Output the (x, y) coordinate of the center of the cell containing the given text.  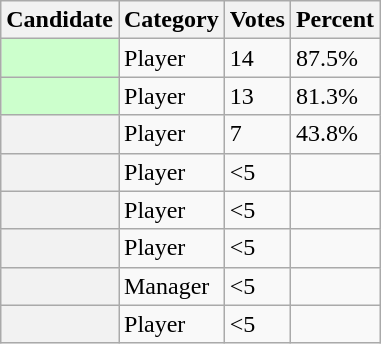
43.8% (334, 134)
7 (257, 134)
Votes (257, 20)
13 (257, 96)
Percent (334, 20)
87.5% (334, 58)
Category (171, 20)
Manager (171, 286)
81.3% (334, 96)
Candidate (60, 20)
14 (257, 58)
